Provide the (X, Y) coordinate of the cell's center where the given text is located.  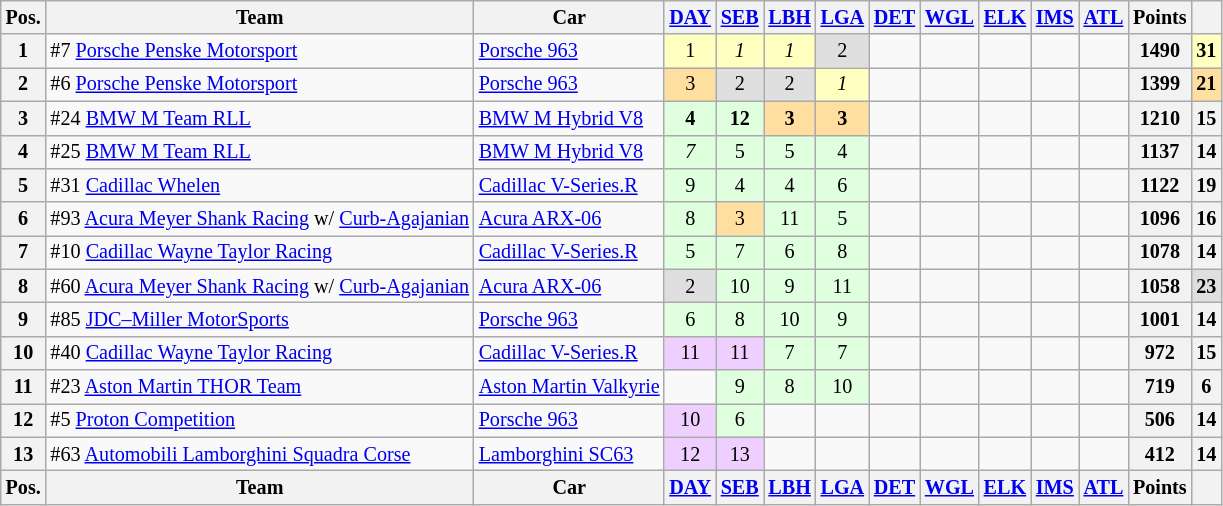
#7 Porsche Penske Motorsport (260, 52)
#25 BMW M Team RLL (260, 152)
#85 JDC–Miller MotorSports (260, 320)
972 (1160, 354)
31 (1206, 52)
#6 Porsche Penske Motorsport (260, 85)
#63 Automobili Lamborghini Squadra Corse (260, 455)
#31 Cadillac Whelen (260, 186)
#24 BMW M Team RLL (260, 119)
1399 (1160, 85)
#10 Cadillac Wayne Taylor Racing (260, 253)
16 (1206, 220)
#40 Cadillac Wayne Taylor Racing (260, 354)
1078 (1160, 253)
719 (1160, 387)
1137 (1160, 152)
1210 (1160, 119)
23 (1206, 287)
1122 (1160, 186)
21 (1206, 85)
#5 Proton Competition (260, 421)
412 (1160, 455)
1058 (1160, 287)
1096 (1160, 220)
#60 Acura Meyer Shank Racing w/ Curb-Agajanian (260, 287)
1490 (1160, 52)
#93 Acura Meyer Shank Racing w/ Curb-Agajanian (260, 220)
Aston Martin Valkyrie (570, 387)
19 (1206, 186)
#23 Aston Martin THOR Team (260, 387)
506 (1160, 421)
Lamborghini SC63 (570, 455)
1001 (1160, 320)
